Provide the [X, Y] coordinate of the cell's center where the given text is located.  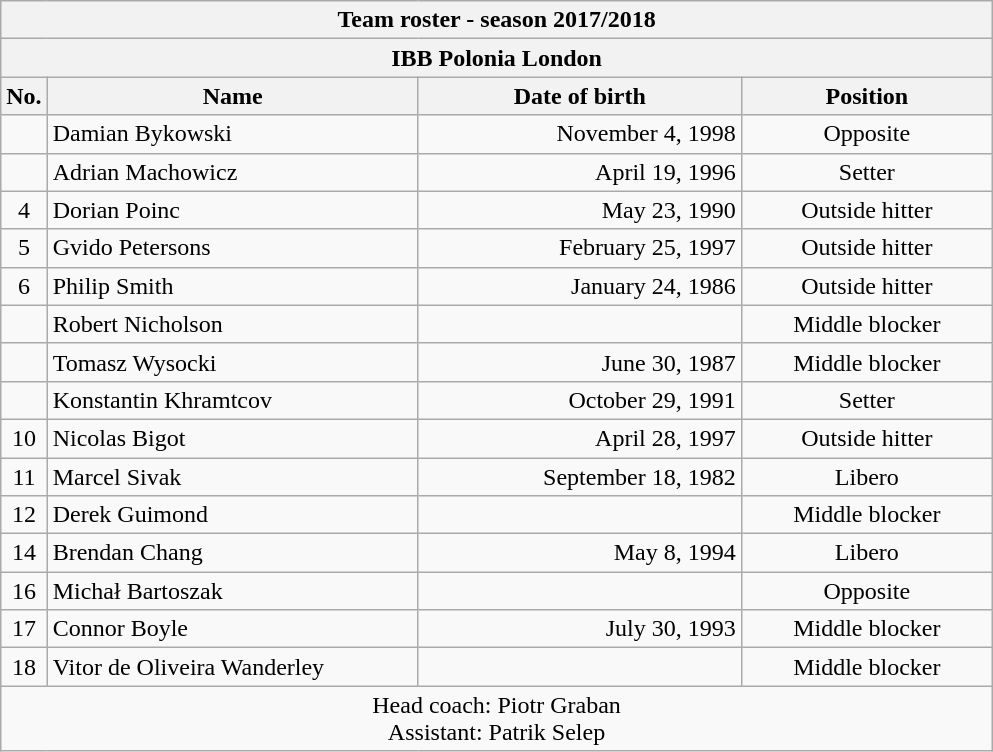
February 25, 1997 [580, 248]
October 29, 1991 [580, 400]
April 28, 1997 [580, 438]
10 [24, 438]
June 30, 1987 [580, 362]
IBB Polonia London [497, 58]
November 4, 1998 [580, 134]
Name [232, 96]
Philip Smith [232, 286]
No. [24, 96]
May 23, 1990 [580, 210]
16 [24, 591]
12 [24, 515]
Head coach: Piotr GrabanAssistant: Patrik Selep [497, 718]
18 [24, 667]
Marcel Sivak [232, 477]
April 19, 1996 [580, 172]
Connor Boyle [232, 629]
Dorian Poinc [232, 210]
Tomasz Wysocki [232, 362]
January 24, 1986 [580, 286]
5 [24, 248]
Damian Bykowski [232, 134]
4 [24, 210]
Gvido Petersons [232, 248]
Team roster - season 2017/2018 [497, 20]
Position [866, 96]
Michał Bartoszak [232, 591]
September 18, 1982 [580, 477]
14 [24, 553]
Adrian Machowicz [232, 172]
Vitor de Oliveira Wanderley [232, 667]
Date of birth [580, 96]
July 30, 1993 [580, 629]
Konstantin Khramtcov [232, 400]
Robert Nicholson [232, 324]
Brendan Chang [232, 553]
Nicolas Bigot [232, 438]
Derek Guimond [232, 515]
11 [24, 477]
May 8, 1994 [580, 553]
6 [24, 286]
17 [24, 629]
